Search for the cell housing the specified text and yield its [X, Y] center coordinate. 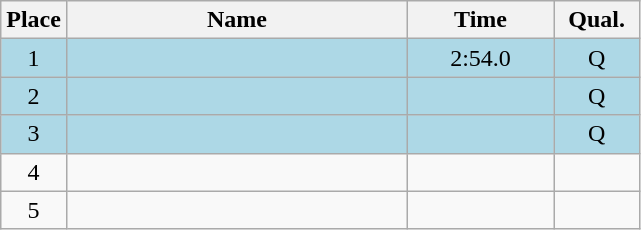
3 [34, 134]
Name [236, 20]
Place [34, 20]
1 [34, 58]
Time [481, 20]
Qual. [597, 20]
4 [34, 172]
5 [34, 210]
2:54.0 [481, 58]
2 [34, 96]
